From the cell containing the given text, extract its center point as [X, Y] coordinate. 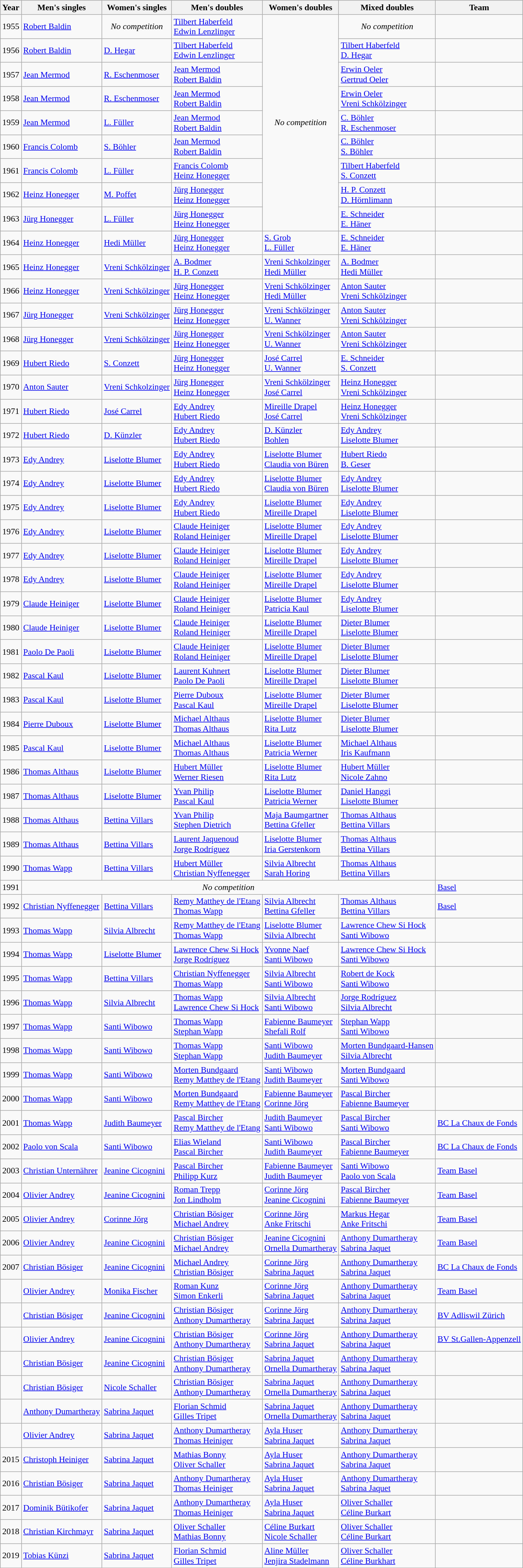
S. Conzett [137, 364]
Daniel HanggiLiselotte Blumer [387, 796]
2005 [11, 1219]
1982 [11, 676]
1983 [11, 700]
Anton Sauter [61, 387]
Tobias Künzi [61, 1556]
Fabienne BaumeyerJudith Baumeyer [301, 1171]
2000 [11, 1099]
1967 [11, 315]
Hedi Müller [137, 243]
Laurent KuhnertPaolo De Paoli [217, 676]
Vreni SchkolzingerHedi Müller [301, 267]
2007 [11, 1267]
1976 [11, 531]
Vreni SchkölzingerJosé Carrel [301, 387]
2015 [11, 1460]
1987 [11, 796]
Pierre DubouxPascal Kaul [217, 700]
Oliver SchallerMathias Bonny [217, 1531]
2006 [11, 1243]
Robert de KockSanti Wibowo [387, 978]
Tilbert Haberfeld Edwin Lenzlinger [217, 27]
Francis ColombHeinz Honegger [217, 171]
Corinne JörgAnke Fritschi [301, 1219]
2019 [11, 1556]
1964 [11, 243]
Pascal BircherPhilipp Kurz [217, 1171]
Yvan PhilipStephen Dietrich [217, 820]
Jorge RodríguezSilvia Albrecht [387, 1003]
1973 [11, 460]
1989 [11, 844]
Christian Unternährer [61, 1171]
1984 [11, 724]
C. BöhlerS. Böhler [387, 146]
Vreni Schkolzinger [137, 387]
Hubert MüllerChristian Nyffenegger [217, 868]
Tilbert HaberfeldD. Hegar [387, 50]
1994 [11, 955]
Paolo von Scala [61, 1147]
Nicole Schaller [137, 1387]
Stephan WappSanti Wibowo [387, 1027]
1961 [11, 171]
Oliver SchallerCéline Burkhart [387, 1556]
Christian Kirchmayr [61, 1531]
José CarrelU. Wanner [301, 364]
2002 [11, 1147]
Liselotte BlumerIria Gerstenkorn [301, 844]
2003 [11, 1171]
1986 [11, 772]
Year [11, 7]
Corinne Jörg [137, 1219]
Anthony Dumartheray [61, 1412]
Liselotte BlumerPatricia Kaul [301, 604]
Vreni SchkölzingerHedi Müller [301, 291]
Women's doubles [301, 7]
BV St.Gallen-Appenzell [479, 1339]
Paolo De Paoli [61, 652]
Michael AlthausIris Kaufmann [387, 748]
1956 [11, 50]
2016 [11, 1483]
Yvonne NaefSanti Wibowo [301, 955]
Christian NyffeneggerThomas Wapp [217, 978]
Markus HegarAnke Fritschi [387, 1219]
Michael AndreyChristian Bösiger [217, 1267]
Liselotte BlumerSilvia Albrecht [301, 930]
Yvan PhilipPascal Kaul [217, 796]
1990 [11, 868]
Lawrence Chew Si HockJorge Rodríguez [217, 955]
Morten Bundgaard-HansenSilvia Albrecht [387, 1051]
1959 [11, 123]
Erwin OelerGertrud Oeler [387, 75]
Aline MüllerJenjira Stadelmann [301, 1556]
Tilbert HaberfeldEdwin Lenzlinger [217, 50]
M. Poffet [137, 195]
Judith Baumeyer [137, 1123]
1957 [11, 75]
1997 [11, 1027]
1985 [11, 748]
S. Böhler [137, 146]
Pierre Duboux [61, 724]
Thomas WappLawrence Chew Si Hock [217, 1003]
Mireille DrapelJosé Carrel [301, 412]
C. BöhlerR. Eschenmoser [387, 123]
BV Adliswil Zürich [479, 1315]
1999 [11, 1075]
1968 [11, 339]
1965 [11, 267]
Mixed doubles [387, 7]
1960 [11, 146]
José Carrel [137, 412]
2004 [11, 1195]
Pascal BircherRemy Matthey de l'Etang [217, 1123]
Roman TreppJon Lindholm [217, 1195]
1963 [11, 219]
1971 [11, 412]
A. BodmerH. P. Conzett [217, 267]
1988 [11, 820]
Laurent JaquenoudJorge Rodríguez [217, 844]
1958 [11, 98]
1992 [11, 907]
1974 [11, 483]
E. SchneiderS. Conzett [387, 364]
Maja BaumgartnerBettina Gfeller [301, 820]
1970 [11, 387]
1955 [11, 27]
Tilbert HaberfeldS. Conzett [387, 171]
Hubert RiedoB. Geser [387, 460]
Team [479, 7]
Hubert MüllerWerner Riesen [217, 772]
1969 [11, 364]
S. GrobL. Füller [301, 243]
1991 [11, 887]
D. KünzlerBohlen [301, 435]
Erwin OelerVreni Schkölzinger [387, 98]
2017 [11, 1508]
Men's singles [61, 7]
Silvia AlbrechtSarah Horing [301, 868]
Men's doubles [217, 7]
Christian Nyffenegger [61, 907]
Santi WibowoPaolo von Scala [387, 1171]
1998 [11, 1051]
Pascal BircherSanti Wibowo [387, 1123]
Roman KunzSimon Enkerli [217, 1291]
Silvia AlbrechtBettina Gfeller [301, 907]
1966 [11, 291]
2001 [11, 1123]
Céline BurkartNicole Schaller [301, 1531]
Monika Fischer [137, 1291]
Mathias BonnyOliver Schaller [217, 1460]
1975 [11, 508]
1962 [11, 195]
H. P. ConzettD. Hörnlimann [387, 195]
2018 [11, 1531]
Morten BundgaardSanti Wibowo [387, 1075]
1978 [11, 580]
1995 [11, 978]
Elias WielandPascal Bircher [217, 1147]
1981 [11, 652]
Hubert MüllerNicole Zahno [387, 772]
Fabienne BaumeyerShefali Rolf [301, 1027]
1972 [11, 435]
Christoph Heiniger [61, 1460]
A. BodmerHedi Müller [387, 267]
1980 [11, 628]
Dominik Bütikofer [61, 1508]
Corinne JörgJeanine Cicognini [301, 1195]
Fabienne BaumeyerCorinne Jörg [301, 1099]
Women's singles [137, 7]
D. Hegar [137, 50]
1996 [11, 1003]
Jeanine CicogniniOrnella Dumartheray [301, 1243]
D. Künzler [137, 435]
Judith BaumeyerSanti Wibowo [301, 1123]
1979 [11, 604]
1977 [11, 556]
1993 [11, 930]
